Find where the given text appears and provide that cell's center as [X, Y] coordinate. 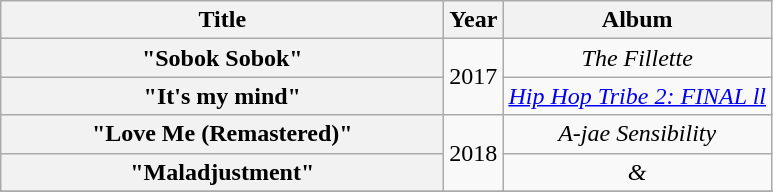
"It's my mind" [222, 96]
2018 [474, 153]
Album [638, 20]
"Love Me (Remastered)" [222, 134]
"Sobok Sobok" [222, 58]
The Fillette [638, 58]
Hip Hop Tribe 2: FINAL ll [638, 96]
A-jae Sensibility [638, 134]
2017 [474, 77]
& [638, 172]
Title [222, 20]
"Maladjustment" [222, 172]
Year [474, 20]
